Capture the cell that displays the provided text and extract its (X, Y) central coordinate. 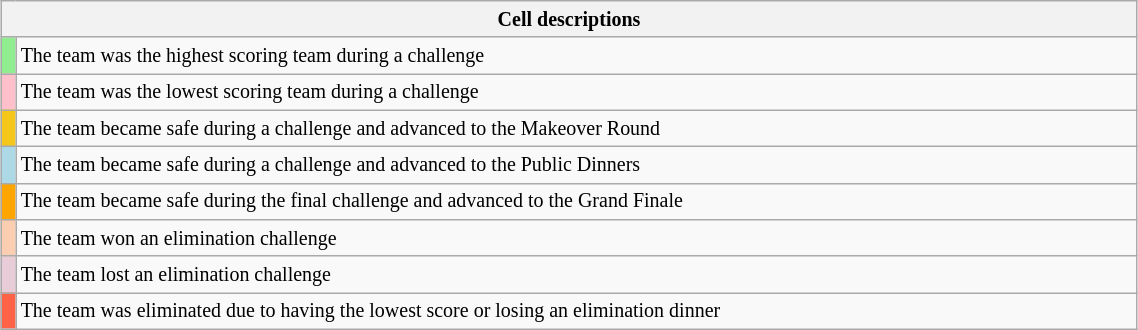
Cell descriptions (569, 19)
The team became safe during the final challenge and advanced to the Grand Finale (576, 201)
The team lost an elimination challenge (576, 274)
The team became safe during a challenge and advanced to the Public Dinners (576, 165)
The team was eliminated due to having the lowest score or losing an elimination dinner (576, 310)
The team was the highest scoring team during a challenge (576, 55)
The team was the lowest scoring team during a challenge (576, 92)
The team became safe during a challenge and advanced to the Makeover Round (576, 128)
The team won an elimination challenge (576, 238)
